Search for the cell housing the specified text and yield its [x, y] center coordinate. 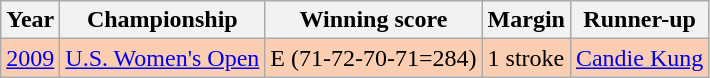
2009 [30, 58]
Winning score [374, 20]
Candie Kung [639, 58]
Runner-up [639, 20]
Championship [162, 20]
1 stroke [526, 58]
Year [30, 20]
U.S. Women's Open [162, 58]
Margin [526, 20]
E (71-72-70-71=284) [374, 58]
